Search for the cell housing the specified text and yield its [x, y] center coordinate. 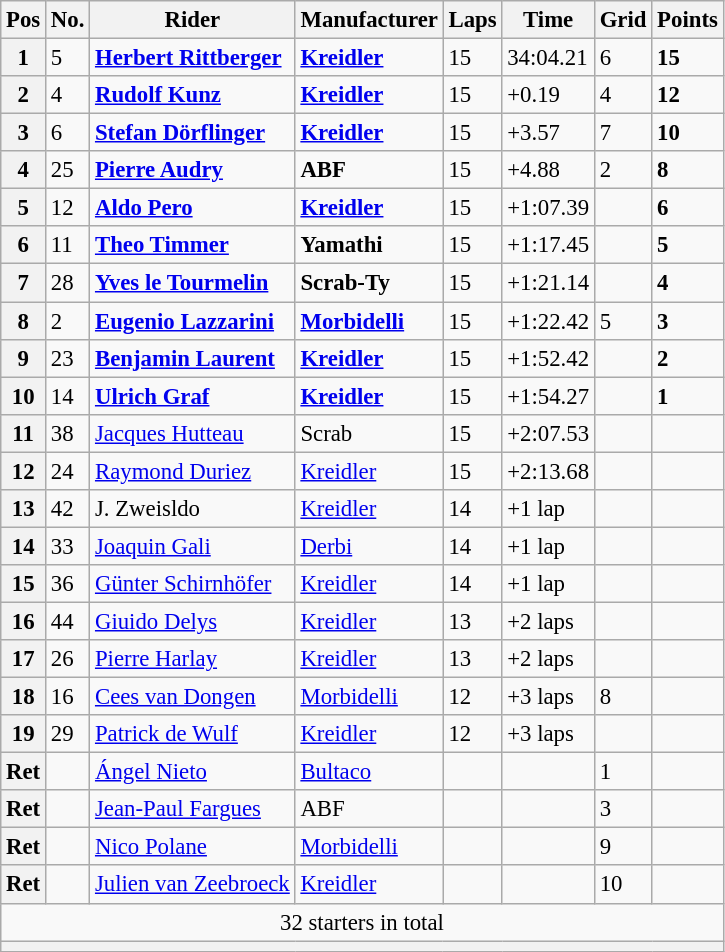
25 [68, 170]
Yves le Tourmelin [192, 283]
Rudolf Kunz [192, 95]
Benjamin Laurent [192, 358]
+1:52.42 [548, 358]
23 [68, 358]
32 starters in total [362, 922]
24 [68, 471]
Time [548, 20]
+0.19 [548, 95]
Joaquin Gali [192, 546]
Ulrich Graf [192, 396]
Ángel Nieto [192, 772]
Jacques Hutteau [192, 433]
Manufacturer [369, 20]
Pos [24, 20]
18 [24, 697]
Grid [622, 20]
Theo Timmer [192, 245]
Raymond Duriez [192, 471]
19 [24, 734]
44 [68, 621]
34:04.21 [548, 58]
Giuido Delys [192, 621]
Laps [472, 20]
Eugenio Lazzarini [192, 321]
+1:07.39 [548, 208]
Herbert Rittberger [192, 58]
No. [68, 20]
+2:07.53 [548, 433]
+3.57 [548, 133]
+1:22.42 [548, 321]
Derbi [369, 546]
Cees van Dongen [192, 697]
17 [24, 659]
Stefan Dörflinger [192, 133]
Jean-Paul Fargues [192, 809]
28 [68, 283]
Pierre Audry [192, 170]
Scrab-Ty [369, 283]
+1:21.14 [548, 283]
J. Zweisldo [192, 509]
Points [688, 20]
Pierre Harlay [192, 659]
29 [68, 734]
36 [68, 584]
Aldo Pero [192, 208]
+1:54.27 [548, 396]
Scrab [369, 433]
Nico Polane [192, 847]
Yamathi [369, 245]
Bultaco [369, 772]
+2:13.68 [548, 471]
Rider [192, 20]
26 [68, 659]
+1:17.45 [548, 245]
33 [68, 546]
+4.88 [548, 170]
38 [68, 433]
Julien van Zeebroeck [192, 885]
42 [68, 509]
Günter Schirnhöfer [192, 584]
Patrick de Wulf [192, 734]
